Return the [x, y] coordinate for the center point of the cell that contains the specified text.  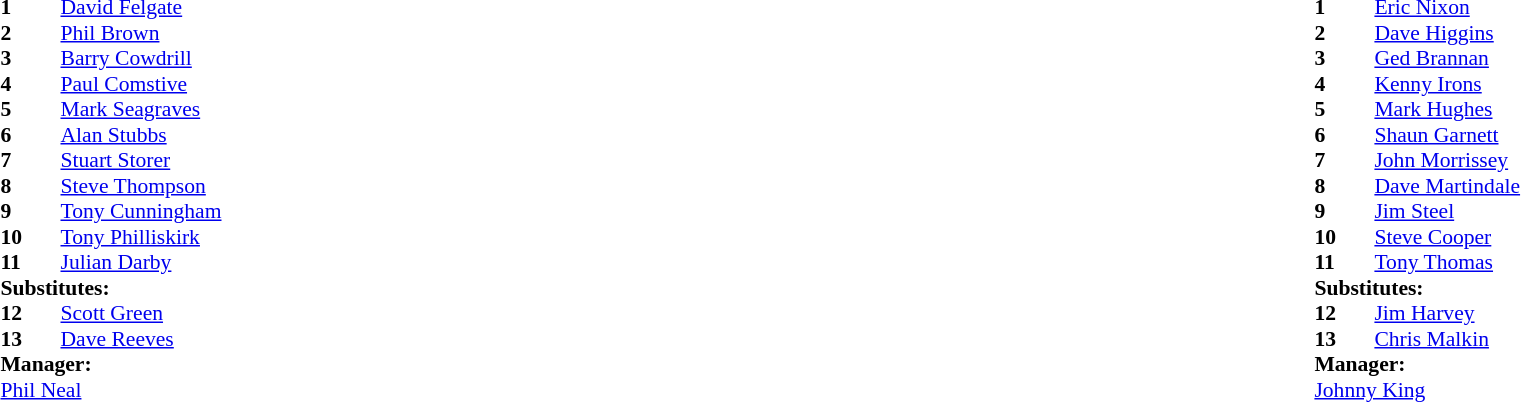
Barry Cowdrill [140, 59]
Steve Cooper [1447, 237]
Tony Philliskirk [140, 237]
Jim Steel [1447, 211]
Kenny Irons [1447, 84]
Steve Thompson [140, 186]
John Morrissey [1447, 161]
Phil Brown [140, 33]
Mark Hughes [1447, 109]
Chris Malkin [1447, 339]
Tony Cunningham [140, 211]
Tony Thomas [1447, 263]
Shaun Garnett [1447, 135]
Dave Reeves [140, 339]
Stuart Storer [140, 161]
Ged Brannan [1447, 59]
Mark Seagraves [140, 109]
Scott Green [140, 313]
Julian Darby [140, 263]
Dave Higgins [1447, 33]
Jim Harvey [1447, 313]
Paul Comstive [140, 84]
Dave Martindale [1447, 186]
Alan Stubbs [140, 135]
